Provide the (x, y) coordinate of the cell's center where the given text is located.  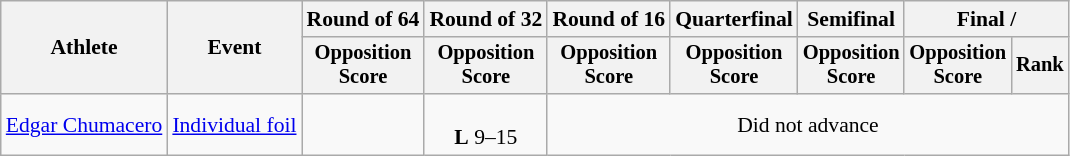
Quarterfinal (734, 19)
Final / (986, 19)
Round of 32 (486, 19)
Round of 64 (364, 19)
Athlete (84, 48)
Round of 16 (608, 19)
Edgar Chumacero (84, 124)
Event (234, 48)
Individual foil (234, 124)
L 9–15 (486, 124)
Rank (1040, 66)
Did not advance (808, 124)
Semifinal (852, 19)
